Find where the given text appears and provide that cell's center as [x, y] coordinate. 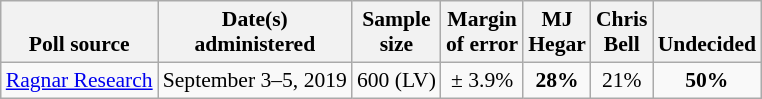
Samplesize [396, 32]
Undecided [707, 32]
Date(s)administered [255, 32]
MJHegar [557, 32]
28% [557, 80]
Ragnar Research [80, 80]
Marginof error [482, 32]
ChrisBell [622, 32]
± 3.9% [482, 80]
21% [622, 80]
50% [707, 80]
Poll source [80, 32]
September 3–5, 2019 [255, 80]
600 (LV) [396, 80]
